Return the (X, Y) coordinate for the center point of the cell that contains the specified text.  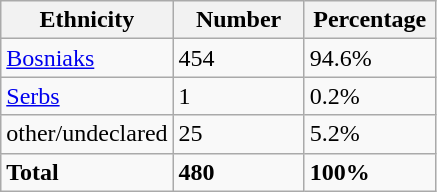
94.6% (370, 58)
0.2% (370, 96)
other/undeclared (87, 134)
Bosniaks (87, 58)
Ethnicity (87, 20)
Total (87, 172)
5.2% (370, 134)
Percentage (370, 20)
25 (238, 134)
480 (238, 172)
Serbs (87, 96)
100% (370, 172)
1 (238, 96)
Number (238, 20)
454 (238, 58)
